Identify which cell holds the provided text, then report its [X, Y] central coordinate. 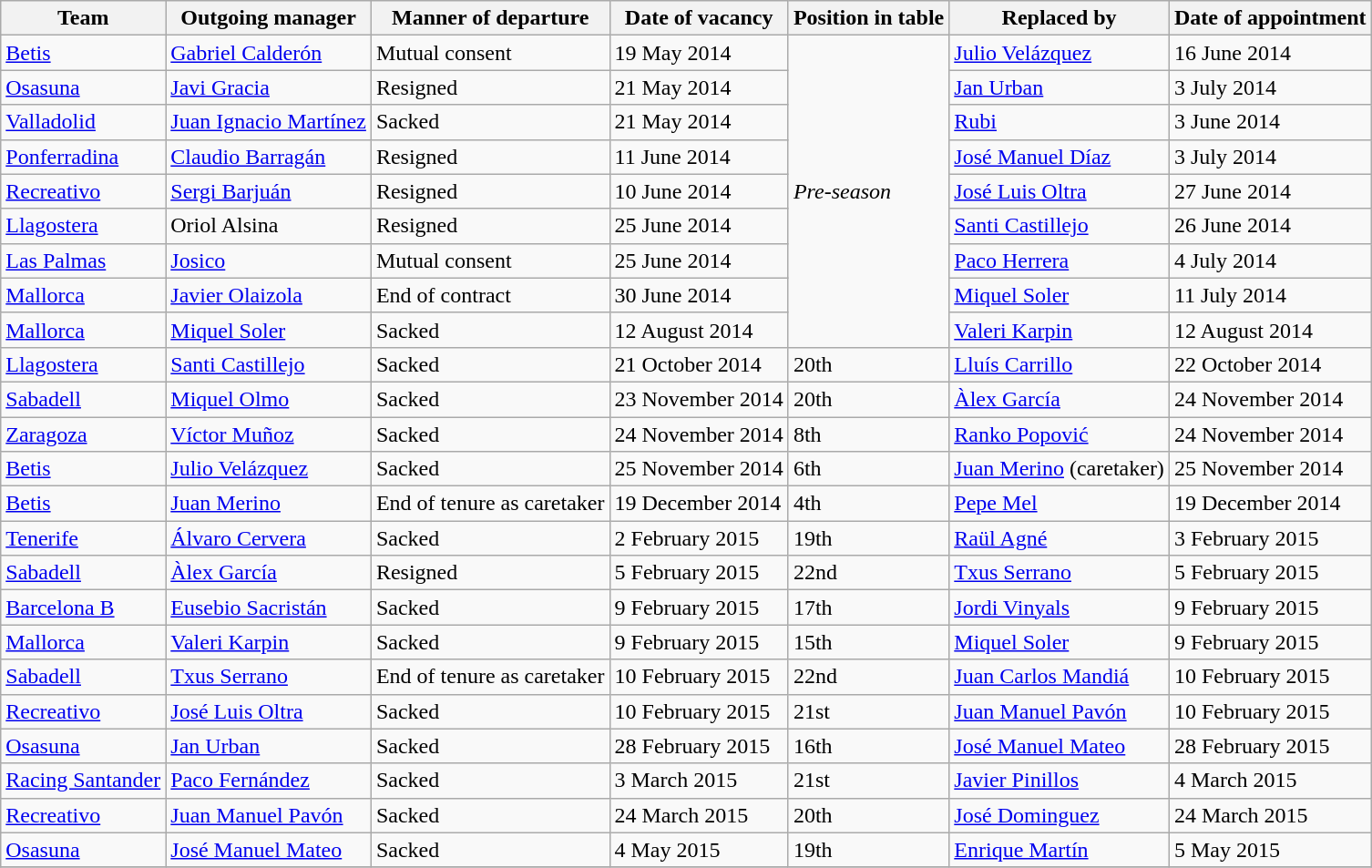
Oriol Alsina [269, 226]
22 October 2014 [1270, 364]
Ranko Popović [1060, 434]
27 June 2014 [1270, 191]
Rubi [1060, 122]
Víctor Muñoz [269, 434]
Lluís Carrillo [1060, 364]
Racing Santander [84, 781]
Álvaro Cervera [269, 538]
Enrique Martín [1060, 850]
Date of vacancy [699, 18]
3 June 2014 [1270, 122]
4th [868, 504]
26 June 2014 [1270, 226]
Pre-season [868, 191]
30 June 2014 [699, 295]
Miquel Olmo [269, 399]
5 May 2015 [1270, 850]
Zaragoza [84, 434]
4 July 2014 [1270, 260]
Jordi Vinyals [1060, 608]
Barcelona B [84, 608]
Valladolid [84, 122]
Eusebio Sacristán [269, 608]
19 May 2014 [699, 53]
Pepe Mel [1060, 504]
6th [868, 469]
4 March 2015 [1270, 781]
Josico [269, 260]
Position in table [868, 18]
8th [868, 434]
Gabriel Calderón [269, 53]
José Dominguez [1060, 815]
Paco Fernández [269, 781]
Claudio Barragán [269, 157]
Ponferradina [84, 157]
17th [868, 608]
Replaced by [1060, 18]
Sergi Barjuán [269, 191]
15th [868, 642]
23 November 2014 [699, 399]
Javier Pinillos [1060, 781]
4 May 2015 [699, 850]
2 February 2015 [699, 538]
Juan Merino [269, 504]
11 July 2014 [1270, 295]
Manner of departure [490, 18]
21 October 2014 [699, 364]
Juan Carlos Mandiá [1060, 677]
Date of appointment [1270, 18]
Outgoing manager [269, 18]
Team [84, 18]
16th [868, 746]
José Manuel Díaz [1060, 157]
Raül Agné [1060, 538]
Paco Herrera [1060, 260]
3 February 2015 [1270, 538]
Las Palmas [84, 260]
11 June 2014 [699, 157]
3 March 2015 [699, 781]
Javier Olaizola [269, 295]
Javi Gracia [269, 87]
Tenerife [84, 538]
End of contract [490, 295]
Juan Ignacio Martínez [269, 122]
16 June 2014 [1270, 53]
Juan Merino (caretaker) [1060, 469]
10 June 2014 [699, 191]
